For the text-containing cell, return its midpoint in [x, y] coordinate format. 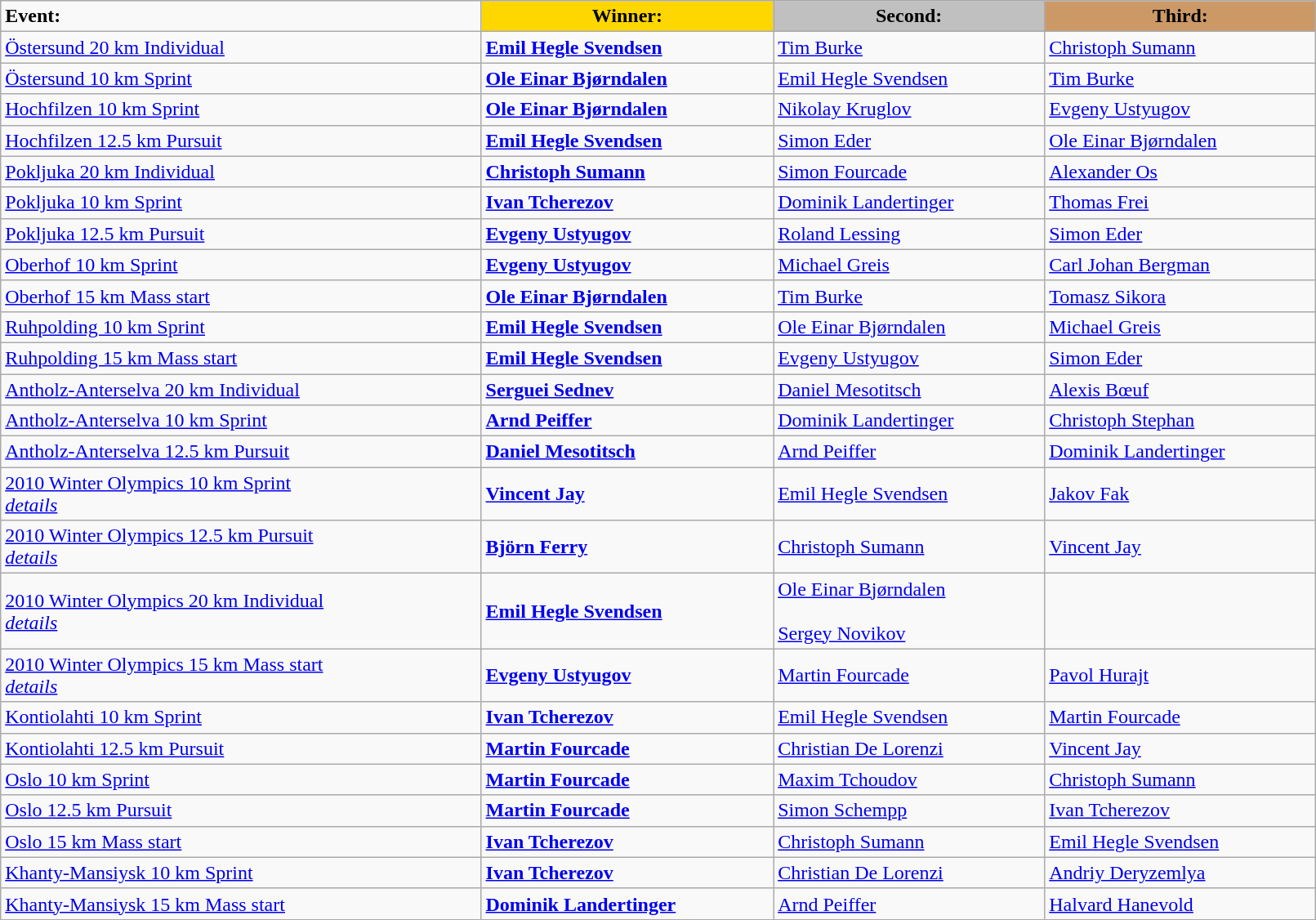
Andriy Deryzemlya [1180, 873]
Tomasz Sikora [1180, 296]
Oslo 15 km Mass start [241, 842]
Serguei Sednev [627, 390]
2010 Winter Olympics 15 km Mass startdetails [241, 675]
2010 Winter Olympics 10 km Sprintdetails [241, 493]
Khanty-Mansiysk 15 km Mass start [241, 904]
Khanty-Mansiysk 10 km Sprint [241, 873]
Pokljuka 12.5 km Pursuit [241, 234]
Antholz-Anterselva 20 km Individual [241, 390]
Roland Lessing [909, 234]
Winner: [627, 16]
Thomas Frei [1180, 203]
Antholz-Anterselva 10 km Sprint [241, 421]
2010 Winter Olympics 12.5 km Pursuitdetails [241, 547]
Halvard Hanevold [1180, 904]
Simon Fourcade [909, 172]
Antholz-Anterselva 12.5 km Pursuit [241, 452]
Simon Schempp [909, 811]
Event: [241, 16]
Östersund 10 km Sprint [241, 78]
Hochfilzen 12.5 km Pursuit [241, 141]
Pokljuka 10 km Sprint [241, 203]
Östersund 20 km Individual [241, 47]
2010 Winter Olympics 20 km Individualdetails [241, 611]
Alexander Os [1180, 172]
Maxim Tchoudov [909, 779]
Oberhof 10 km Sprint [241, 265]
Hochfilzen 10 km Sprint [241, 109]
Ruhpolding 10 km Sprint [241, 327]
Nikolay Kruglov [909, 109]
Oberhof 15 km Mass start [241, 296]
Second: [909, 16]
Oslo 10 km Sprint [241, 779]
Christoph Stephan [1180, 421]
Third: [1180, 16]
Alexis Bœuf [1180, 390]
Björn Ferry [627, 547]
Kontiolahti 12.5 km Pursuit [241, 748]
Kontiolahti 10 km Sprint [241, 717]
Jakov Fak [1180, 493]
Ole Einar BjørndalenSergey Novikov [909, 611]
Oslo 12.5 km Pursuit [241, 811]
Carl Johan Bergman [1180, 265]
Pokljuka 20 km Individual [241, 172]
Ruhpolding 15 km Mass start [241, 358]
Pavol Hurajt [1180, 675]
